Return the [x, y] coordinate for the center point of the cell that contains the specified text.  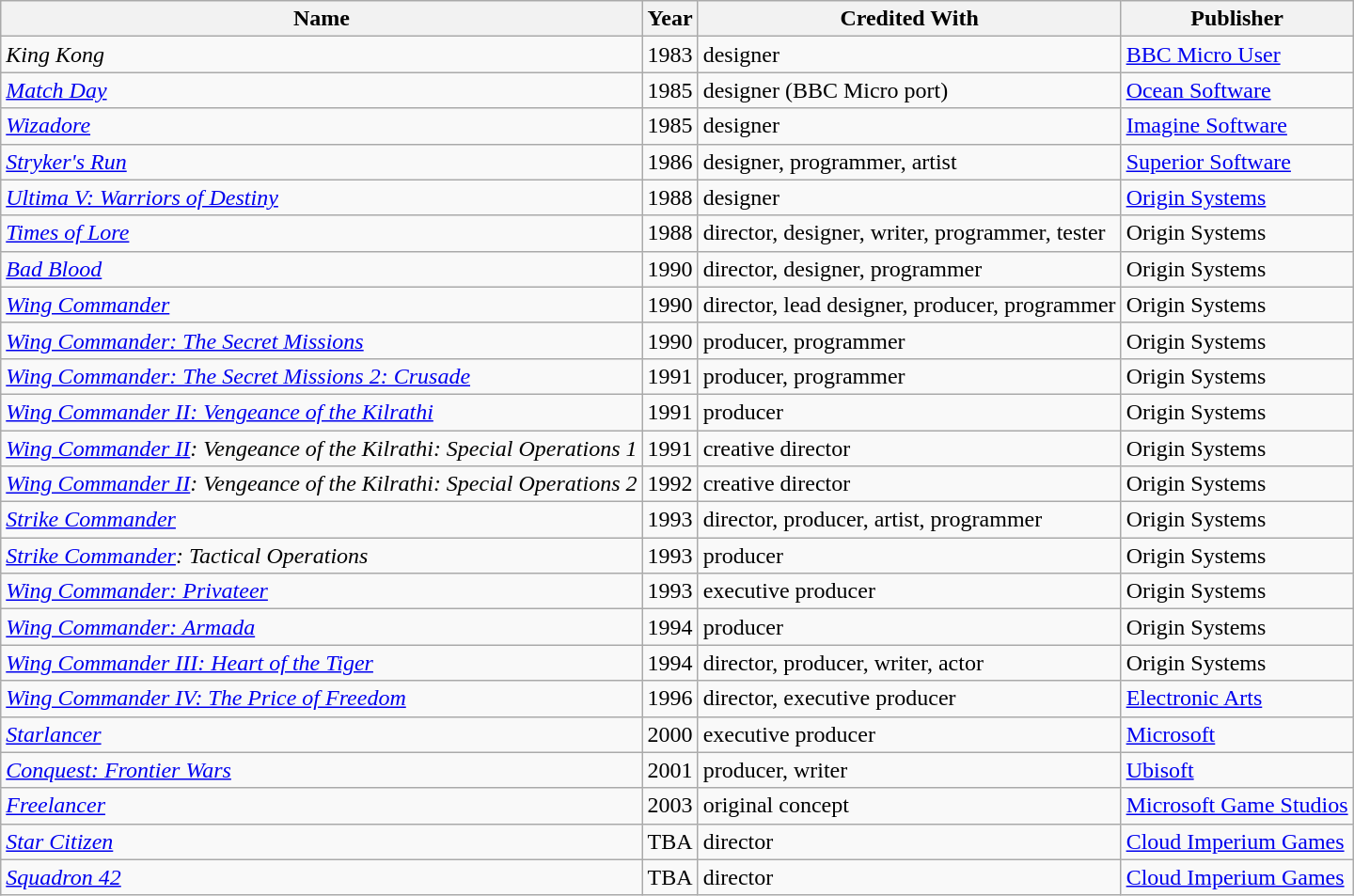
Name [322, 19]
Ultima V: Warriors of Destiny [322, 197]
Freelancer [322, 806]
Ubisoft [1237, 770]
Match Day [322, 90]
Strike Commander: Tactical Operations [322, 556]
director, designer, writer, programmer, tester [909, 233]
Wing Commander: Privateer [322, 591]
designer (BBC Micro port) [909, 90]
Wizadore [322, 126]
Microsoft Game Studios [1237, 806]
Wing Commander IV: The Price of Freedom [322, 699]
Electronic Arts [1237, 699]
Wing Commander: Armada [322, 627]
Wing Commander [322, 305]
director, producer, writer, actor [909, 663]
Stryker's Run [322, 162]
2003 [669, 806]
original concept [909, 806]
director, designer, programmer [909, 269]
Bad Blood [322, 269]
Wing Commander III: Heart of the Tiger [322, 663]
Wing Commander II: Vengeance of the Kilrathi: Special Operations 2 [322, 484]
director, lead designer, producer, programmer [909, 305]
Superior Software [1237, 162]
director, producer, artist, programmer [909, 520]
Conquest: Frontier Wars [322, 770]
Times of Lore [322, 233]
Imagine Software [1237, 126]
2001 [669, 770]
1983 [669, 55]
Year [669, 19]
Wing Commander: The Secret Missions 2: Crusade [322, 376]
Wing Commander II: Vengeance of the Kilrathi: Special Operations 1 [322, 448]
designer, programmer, artist [909, 162]
Microsoft [1237, 734]
Strike Commander [322, 520]
Starlancer [322, 734]
Star Citizen [322, 841]
1986 [669, 162]
Wing Commander: The Secret Missions [322, 340]
director, executive producer [909, 699]
1992 [669, 484]
Ocean Software [1237, 90]
King Kong [322, 55]
BBC Micro User [1237, 55]
Publisher [1237, 19]
Squadron 42 [322, 877]
1996 [669, 699]
Wing Commander II: Vengeance of the Kilrathi [322, 412]
Credited With [909, 19]
producer, writer [909, 770]
2000 [669, 734]
